Return [x, y] of the center of cell containing provided text 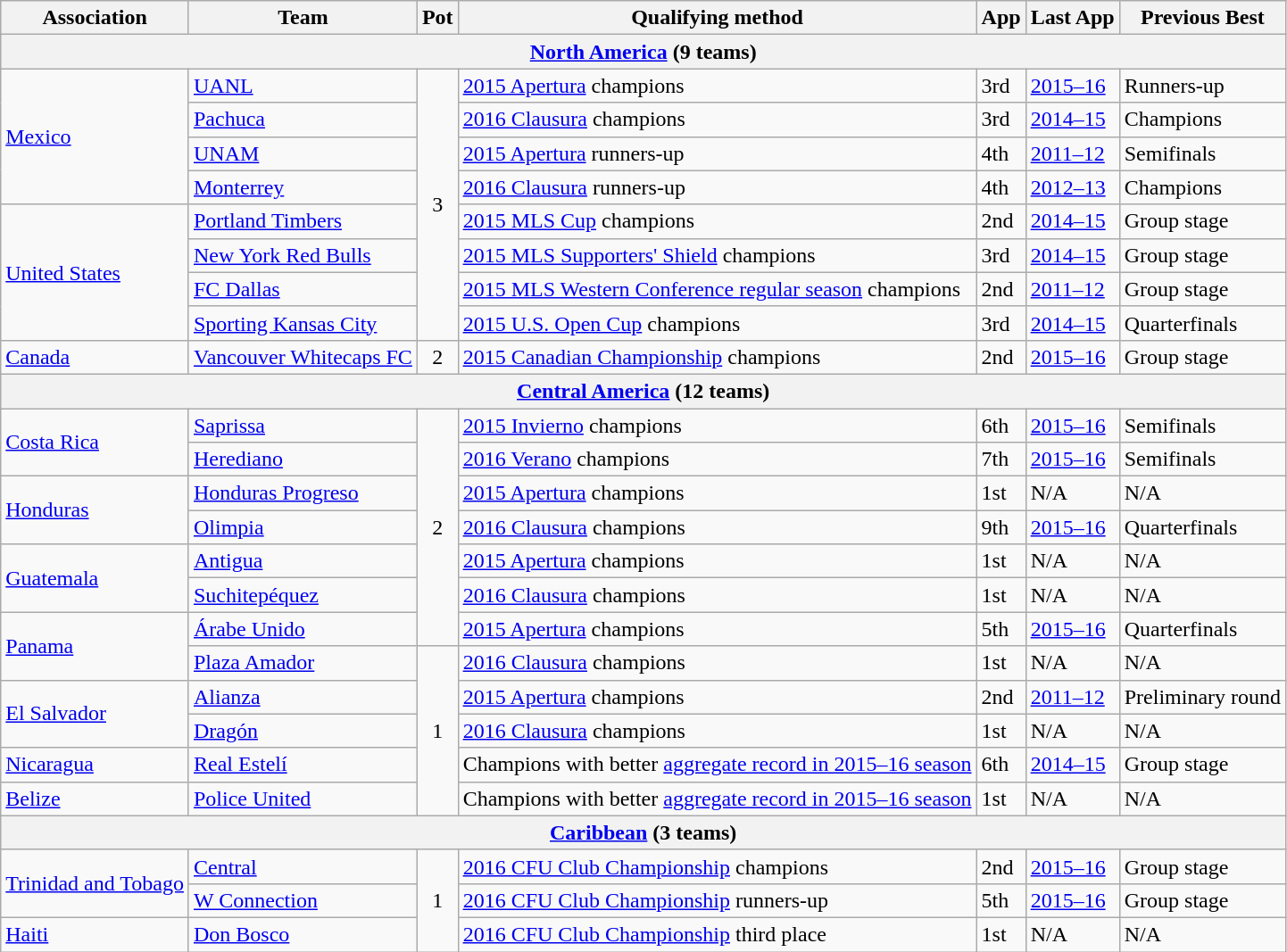
Don Bosco [303, 934]
Preliminary round [1202, 697]
2016 Clausura runners-up [718, 187]
Sporting Kansas City [303, 323]
Costa Rica [95, 443]
Trinidad and Tobago [95, 883]
2016 Verano champions [718, 459]
Runners-up [1202, 86]
Honduras Progreso [303, 493]
Belize [95, 799]
Olimpia [303, 527]
2016 CFU Club Championship champions [718, 866]
Real Estelí [303, 765]
El Salvador [95, 714]
Vancouver Whitecaps FC [303, 357]
Saprissa [303, 426]
UANL [303, 86]
Pachuca [303, 120]
W Connection [303, 900]
Team [303, 18]
2015 Apertura runners-up [718, 153]
Alianza [303, 697]
United States [95, 272]
2015 Canadian Championship champions [718, 357]
2015 MLS Western Conference regular season champions [718, 289]
2016 CFU Club Championship runners-up [718, 900]
Portland Timbers [303, 221]
Police United [303, 799]
2012–13 [1073, 187]
Association [95, 18]
Central America (12 teams) [643, 391]
Haiti [95, 934]
Plaza Amador [303, 663]
UNAM [303, 153]
New York Red Bulls [303, 255]
Qualifying method [718, 18]
2015 Invierno champions [718, 426]
Central [303, 866]
Previous Best [1202, 18]
Monterrey [303, 187]
3 [437, 204]
Antigua [303, 561]
7th [1001, 459]
Last App [1073, 18]
North America (9 teams) [643, 52]
2015 U.S. Open Cup champions [718, 323]
2016 CFU Club Championship third place [718, 934]
Árabe Unido [303, 629]
2015 MLS Supporters' Shield champions [718, 255]
Dragón [303, 731]
Mexico [95, 137]
Canada [95, 357]
App [1001, 18]
Herediano [303, 459]
2015 MLS Cup champions [718, 221]
9th [1001, 527]
Caribbean (3 teams) [643, 832]
Honduras [95, 510]
Pot [437, 18]
Suchitepéquez [303, 595]
Panama [95, 646]
Nicaragua [95, 765]
Guatemala [95, 578]
FC Dallas [303, 289]
